Capture the cell that displays the provided text and extract its (x, y) central coordinate. 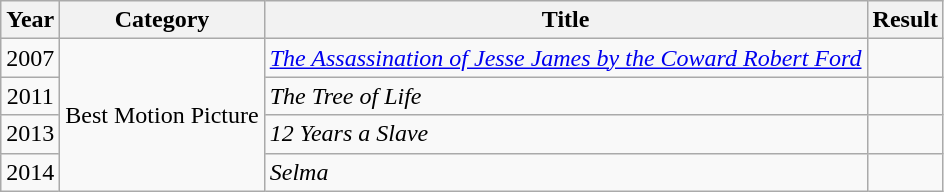
The Assassination of Jesse James by the Coward Robert Ford (566, 58)
Selma (566, 172)
The Tree of Life (566, 96)
Title (566, 20)
2013 (30, 134)
Category (162, 20)
2014 (30, 172)
12 Years a Slave (566, 134)
Best Motion Picture (162, 115)
2007 (30, 58)
Result (905, 20)
Year (30, 20)
2011 (30, 96)
